From the cell containing the given text, extract its center point as (x, y) coordinate. 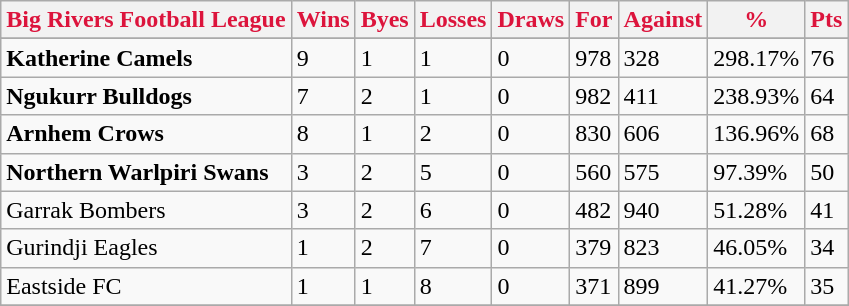
238.93% (756, 96)
41.27% (756, 286)
Katherine Camels (146, 58)
64 (826, 96)
560 (594, 172)
76 (826, 58)
328 (663, 58)
Byes (384, 20)
Ngukurr Bulldogs (146, 96)
Gurindji Eagles (146, 248)
50 (826, 172)
899 (663, 286)
51.28% (756, 210)
823 (663, 248)
5 (453, 172)
982 (594, 96)
Pts (826, 20)
606 (663, 134)
Losses (453, 20)
Garrak Bombers (146, 210)
379 (594, 248)
46.05% (756, 248)
% (756, 20)
9 (323, 58)
371 (594, 286)
41 (826, 210)
Big Rivers Football League (146, 20)
Northern Warlpiri Swans (146, 172)
34 (826, 248)
298.17% (756, 58)
Eastside FC (146, 286)
Draws (531, 20)
136.96% (756, 134)
6 (453, 210)
830 (594, 134)
482 (594, 210)
68 (826, 134)
97.39% (756, 172)
978 (594, 58)
Wins (323, 20)
575 (663, 172)
Against (663, 20)
35 (826, 286)
940 (663, 210)
411 (663, 96)
For (594, 20)
Arnhem Crows (146, 134)
